Locate the cell with the specified text and output its (x, y) center coordinate. 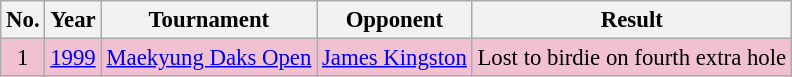
Lost to birdie on fourth extra hole (632, 58)
Maekyung Daks Open (209, 58)
1999 (73, 58)
1 (23, 58)
No. (23, 20)
James Kingston (395, 58)
Result (632, 20)
Year (73, 20)
Tournament (209, 20)
Opponent (395, 20)
